Return (x, y) of the center of cell containing provided text 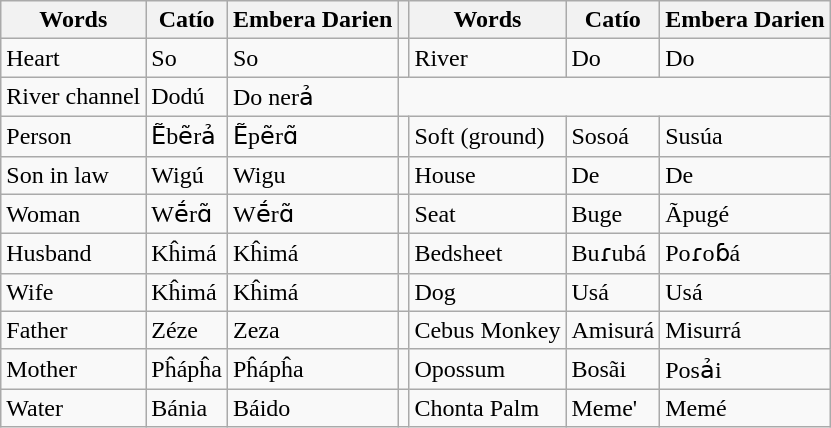
Meme' (613, 408)
Opossum (488, 369)
River channel (74, 97)
Ẽpẽrɑ̃ (312, 136)
Posải (745, 369)
Do nerả (312, 97)
River (488, 58)
Wigu (312, 175)
Person (74, 136)
Bánia (187, 408)
Soft (ground) (488, 136)
Woman (74, 214)
Ẽbẽrả (187, 136)
Mother (74, 369)
Zeza (312, 330)
Poɾoɓá (745, 254)
Misurrá (745, 330)
Báido (312, 408)
Zéze (187, 330)
Sosoá (613, 136)
Dodú (187, 97)
Buɾubá (613, 254)
Memé (745, 408)
Susúa (745, 136)
Seat (488, 214)
Bedsheet (488, 254)
Husband (74, 254)
Chonta Palm (488, 408)
Water (74, 408)
Father (74, 330)
Heart (74, 58)
Dog (488, 292)
Amisurá (613, 330)
House (488, 175)
Wife (74, 292)
Buge (613, 214)
Bosãi (613, 369)
Son in law (74, 175)
Wigú (187, 175)
Ãpugé (745, 214)
Cebus Monkey (488, 330)
